Detect which cell encompasses the target text, then output its [X, Y] center coordinate. 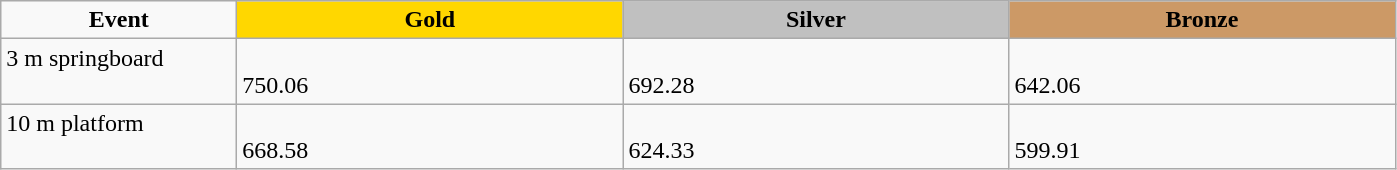
624.33 [816, 136]
10 m platform [119, 136]
668.58 [430, 136]
Gold [430, 20]
Bronze [1202, 20]
642.06 [1202, 72]
599.91 [1202, 136]
Event [119, 20]
3 m springboard [119, 72]
Silver [816, 20]
750.06 [430, 72]
692.28 [816, 72]
